Find where the given text appears and provide that cell's center as [x, y] coordinate. 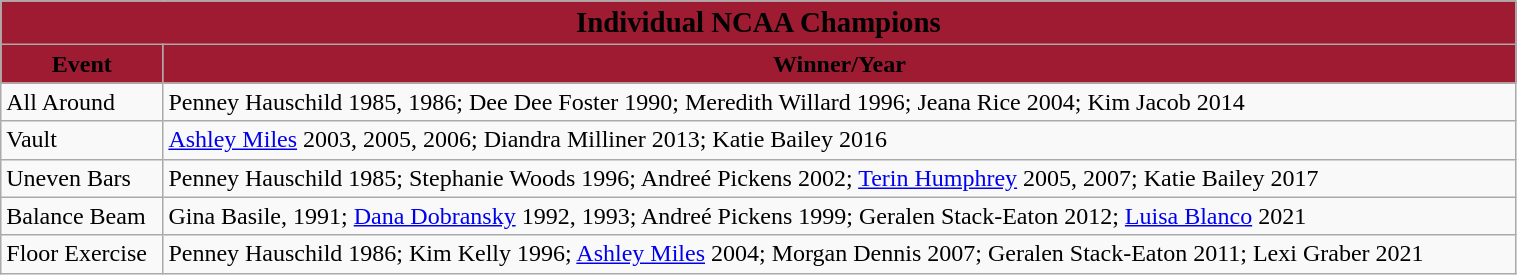
Individual NCAA Champions [758, 23]
Floor Exercise [82, 254]
Event [82, 64]
Winner/Year [840, 64]
Gina Basile, 1991; Dana Dobransky 1992, 1993; Andreé Pickens 1999; Geralen Stack-Eaton 2012; Luisa Blanco 2021 [840, 216]
Ashley Miles 2003, 2005, 2006; Diandra Milliner 2013; Katie Bailey 2016 [840, 140]
All Around [82, 102]
Penney Hauschild 1986; Kim Kelly 1996; Ashley Miles 2004; Morgan Dennis 2007; Geralen Stack-Eaton 2011; Lexi Graber 2021 [840, 254]
Uneven Bars [82, 178]
Penney Hauschild 1985; Stephanie Woods 1996; Andreé Pickens 2002; Terin Humphrey 2005, 2007; Katie Bailey 2017 [840, 178]
Penney Hauschild 1985, 1986; Dee Dee Foster 1990; Meredith Willard 1996; Jeana Rice 2004; Kim Jacob 2014 [840, 102]
Vault [82, 140]
Balance Beam [82, 216]
